Extract the [X, Y] coordinate from the center of the cell holding the provided text.  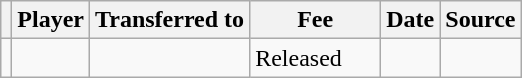
Source [480, 20]
Date [410, 20]
Transferred to [170, 20]
Fee [316, 20]
Player [51, 20]
Released [316, 58]
